Determine the [x, y] coordinate at the center of the cell enclosing the given text.  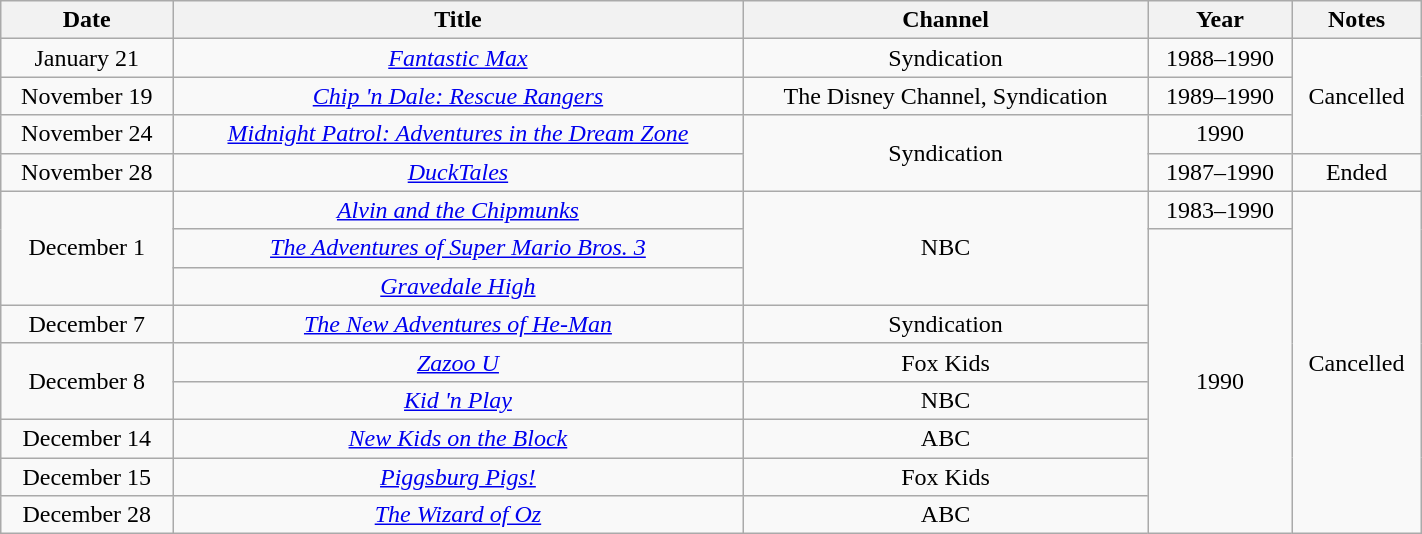
The Adventures of Super Mario Bros. 3 [458, 248]
Year [1220, 20]
The New Adventures of He-Man [458, 324]
December 1 [87, 248]
1988–1990 [1220, 58]
Date [87, 20]
November 19 [87, 96]
Gravedale High [458, 286]
January 21 [87, 58]
Alvin and the Chipmunks [458, 210]
December 14 [87, 438]
Midnight Patrol: Adventures in the Dream Zone [458, 134]
1987–1990 [1220, 172]
November 24 [87, 134]
December 7 [87, 324]
November 28 [87, 172]
December 28 [87, 515]
Fantastic Max [458, 58]
1989–1990 [1220, 96]
Piggsburg Pigs! [458, 477]
Notes [1356, 20]
Kid 'n Play [458, 400]
1983–1990 [1220, 210]
December 8 [87, 381]
Channel [946, 20]
The Wizard of Oz [458, 515]
The Disney Channel, Syndication [946, 96]
Zazoo U [458, 362]
Title [458, 20]
DuckTales [458, 172]
New Kids on the Block [458, 438]
December 15 [87, 477]
Ended [1356, 172]
Chip 'n Dale: Rescue Rangers [458, 96]
